Extract the [X, Y] coordinate from the center of the cell holding the provided text.  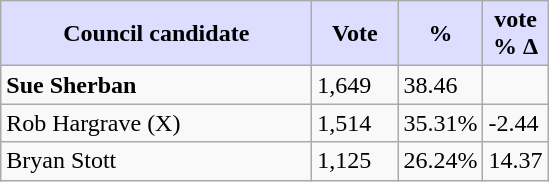
Council candidate [156, 34]
Rob Hargrave (X) [156, 123]
vote % Δ [516, 34]
Sue Sherban [156, 85]
-2.44 [516, 123]
1,125 [355, 161]
26.24% [440, 161]
38.46 [440, 85]
Bryan Stott [156, 161]
1,514 [355, 123]
35.31% [440, 123]
14.37 [516, 161]
1,649 [355, 85]
% [440, 34]
Vote [355, 34]
